Detect which cell encompasses the target text, then output its [X, Y] center coordinate. 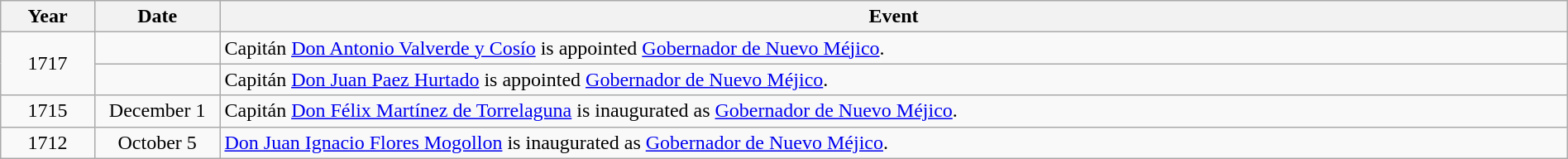
Event [893, 17]
Capitán Don Antonio Valverde y Cosío is appointed Gobernador de Nuevo Méjico. [893, 48]
October 5 [157, 142]
1715 [48, 111]
Don Juan Ignacio Flores Mogollon is inaugurated as Gobernador de Nuevo Méjico. [893, 142]
1717 [48, 64]
Capitán Don Félix Martínez de Torrelaguna is inaugurated as Gobernador de Nuevo Méjico. [893, 111]
Year [48, 17]
Date [157, 17]
1712 [48, 142]
December 1 [157, 111]
Capitán Don Juan Paez Hurtado is appointed Gobernador de Nuevo Méjico. [893, 79]
